Capture the cell that displays the provided text and extract its [X, Y] central coordinate. 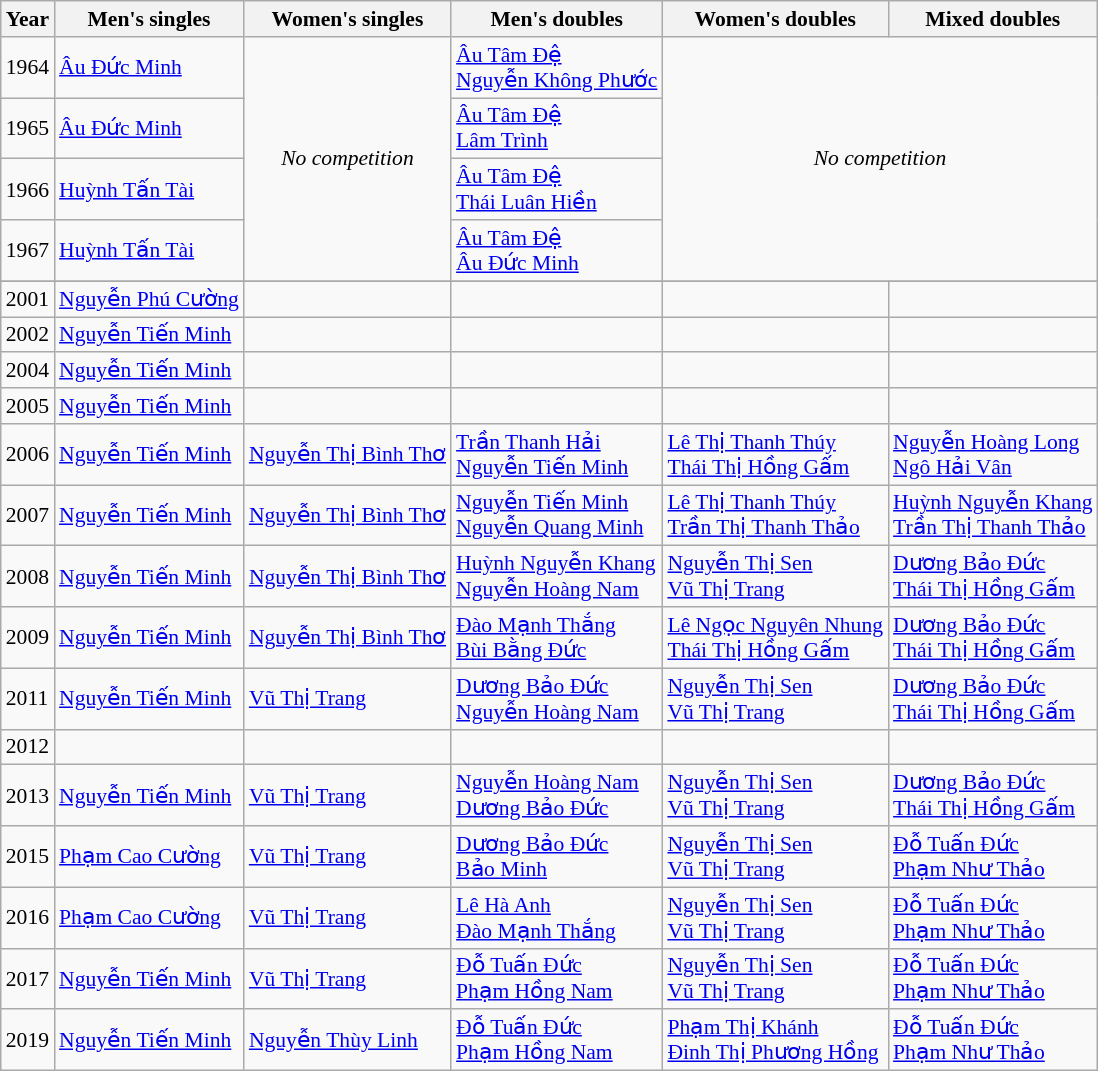
Âu Tâm Đệ Lâm Trình [556, 128]
2006 [28, 454]
Nguyễn Thùy Linh [348, 1040]
Lê Thị Thanh Thúy Trần Thị Thanh Thảo [775, 516]
Women's doubles [775, 19]
2007 [28, 516]
2002 [28, 335]
2005 [28, 406]
2004 [28, 371]
Dương Bảo Đức Nguyễn Hoàng Nam [556, 698]
Lê Hà Anh Đào Mạnh Thắng [556, 918]
Đào Mạnh Thắng Bùi Bằng Đức [556, 638]
Women's singles [348, 19]
Âu Tâm Đệ Thái Luân Hiền [556, 190]
1964 [28, 68]
Dương Bảo Đức Bảo Minh [556, 856]
Year [28, 19]
Huỳnh Nguyễn Khang Trần Thị Thanh Thảo [993, 516]
Men's singles [149, 19]
2001 [28, 299]
2017 [28, 978]
Âu Tâm Đệ Âu Đức Minh [556, 250]
1965 [28, 128]
Nguyễn Hoàng Long Ngô Hải Vân [993, 454]
Phạm Thị Khánh Đinh Thị Phương Hồng [775, 1040]
1967 [28, 250]
Lê Ngọc Nguyên Nhung Thái Thị Hồng Gấm [775, 638]
2012 [28, 747]
2015 [28, 856]
2013 [28, 796]
Lê Thị Thanh Thúy Thái Thị Hồng Gấm [775, 454]
Men's doubles [556, 19]
Âu Tâm Đệ Nguyễn Không Phước [556, 68]
2009 [28, 638]
Trần Thanh Hải Nguyễn Tiến Minh [556, 454]
1966 [28, 190]
Nguyễn Hoàng Nam Dương Bảo Đức [556, 796]
2008 [28, 576]
Mixed doubles [993, 19]
2011 [28, 698]
2016 [28, 918]
2019 [28, 1040]
Nguyễn Phú Cường [149, 299]
Nguyễn Tiến Minh Nguyễn Quang Minh [556, 516]
Huỳnh Nguyễn Khang Nguyễn Hoàng Nam [556, 576]
